Find where the given text appears and provide that cell's center as [X, Y] coordinate. 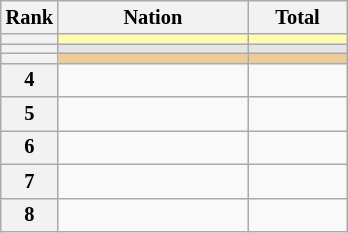
7 [30, 181]
4 [30, 80]
Total [298, 17]
8 [30, 215]
Rank [30, 17]
5 [30, 114]
6 [30, 147]
Nation [153, 17]
